From the cell containing the given text, extract its center point as (X, Y) coordinate. 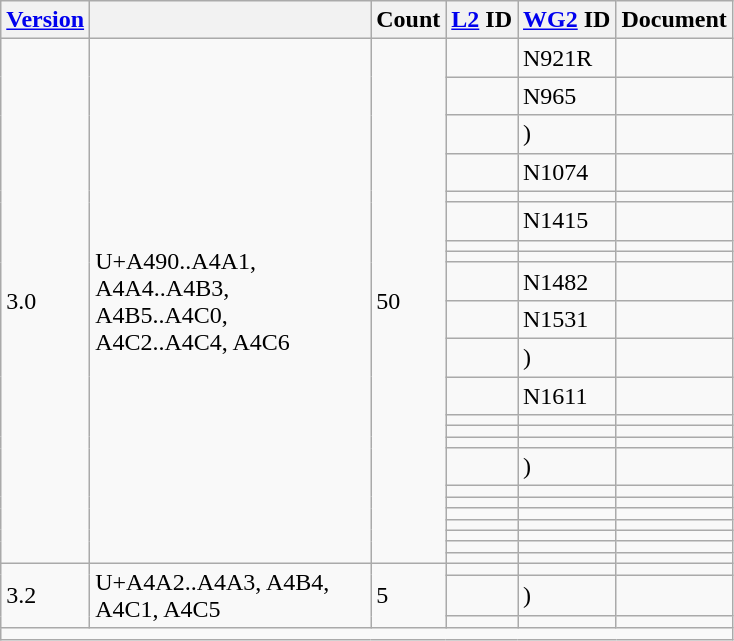
N1611 (567, 395)
Document (674, 20)
Count (408, 20)
3.0 (46, 301)
N1482 (567, 281)
N1531 (567, 319)
U+A4A2..A4A3, A4B4, A4C1, A4C5 (230, 596)
N965 (567, 96)
50 (408, 301)
Version (46, 20)
N1415 (567, 221)
WG2 ID (567, 20)
3.2 (46, 596)
U+A490..A4A1, A4A4..A4B3, A4B5..A4C0, A4C2..A4C4, A4C6 (230, 301)
L2 ID (482, 20)
5 (408, 596)
N921R (567, 58)
N1074 (567, 172)
